Return (X, Y) of the center of cell containing provided text 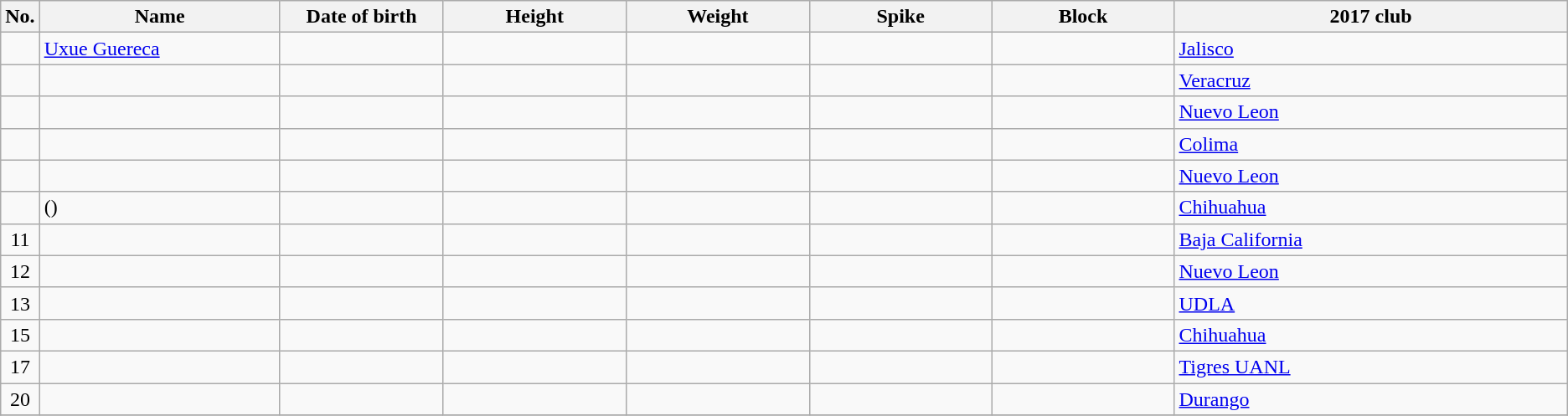
Jalisco (1370, 49)
No. (20, 17)
Height (534, 17)
Spike (900, 17)
Name (159, 17)
15 (20, 335)
11 (20, 239)
20 (20, 399)
Weight (719, 17)
12 (20, 271)
2017 club (1370, 17)
Veracruz (1370, 80)
17 (20, 367)
Tigres UANL (1370, 367)
Uxue Guereca (159, 49)
Baja California (1370, 239)
UDLA (1370, 303)
Durango (1370, 399)
Colima (1370, 144)
Date of birth (362, 17)
Block (1083, 17)
13 (20, 303)
() (159, 208)
